Detect which cell encompasses the target text, then output its [x, y] center coordinate. 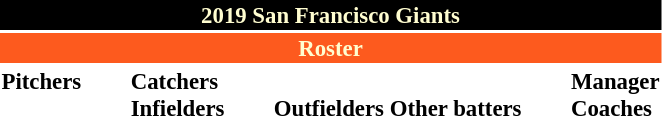
2019 San Francisco Giants [330, 15]
Roster [330, 48]
